Provide the (x, y) coordinate of the cell's center where the given text is located.  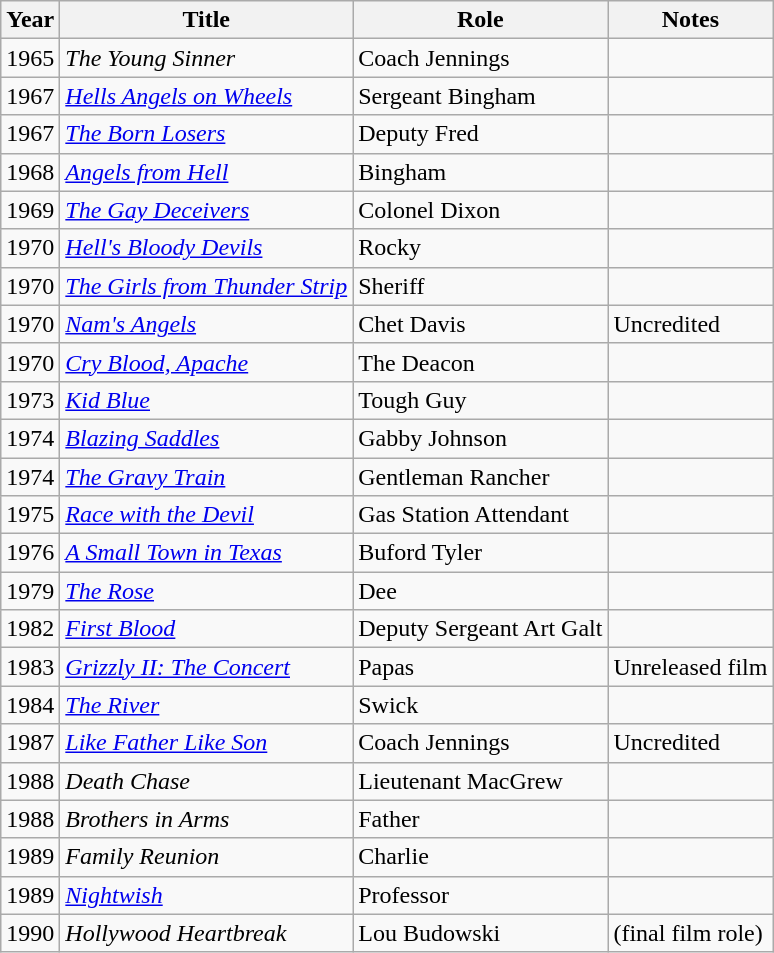
A Small Town in Texas (206, 553)
Swick (480, 705)
Family Reunion (206, 857)
Rocky (480, 248)
1982 (30, 629)
Nam's Angels (206, 324)
Deputy Fred (480, 134)
Buford Tyler (480, 553)
Hells Angels on Wheels (206, 96)
Hell's Bloody Devils (206, 248)
Grizzly II: The Concert (206, 667)
1976 (30, 553)
Unreleased film (690, 667)
Bingham (480, 172)
The Young Sinner (206, 58)
Role (480, 20)
Like Father Like Son (206, 743)
The River (206, 705)
Kid Blue (206, 400)
1965 (30, 58)
Dee (480, 591)
1975 (30, 515)
The Deacon (480, 362)
Cry Blood, Apache (206, 362)
Notes (690, 20)
The Born Losers (206, 134)
Deputy Sergeant Art Galt (480, 629)
Race with the Devil (206, 515)
Title (206, 20)
1968 (30, 172)
Sergeant Bingham (480, 96)
1969 (30, 210)
1990 (30, 933)
Hollywood Heartbreak (206, 933)
Sheriff (480, 286)
The Gravy Train (206, 477)
Colonel Dixon (480, 210)
Brothers in Arms (206, 819)
The Girls from Thunder Strip (206, 286)
Charlie (480, 857)
The Gay Deceivers (206, 210)
Nightwish (206, 895)
Professor (480, 895)
Chet Davis (480, 324)
1973 (30, 400)
Year (30, 20)
Death Chase (206, 781)
Gabby Johnson (480, 438)
First Blood (206, 629)
Tough Guy (480, 400)
Papas (480, 667)
Gentleman Rancher (480, 477)
The Rose (206, 591)
1979 (30, 591)
1983 (30, 667)
1987 (30, 743)
Gas Station Attendant (480, 515)
1984 (30, 705)
Father (480, 819)
Blazing Saddles (206, 438)
Angels from Hell (206, 172)
Lou Budowski (480, 933)
Lieutenant MacGrew (480, 781)
(final film role) (690, 933)
